Determine the [x, y] coordinate at the center of the cell enclosing the given text.  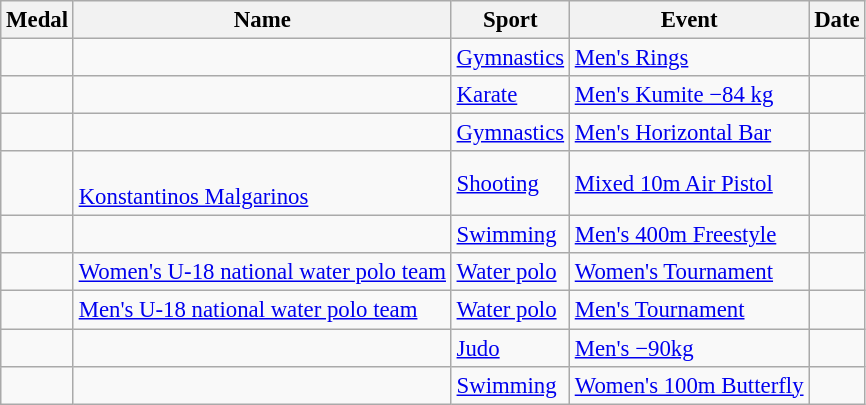
Men's Tournament [688, 310]
Konstantinos Malgarinos [262, 184]
Women's 100m Βutterfly [688, 385]
Mixed 10m Air Pistol [688, 184]
Sport [510, 20]
Men's Horizontal Bar [688, 133]
Judo [510, 348]
Men's 400m Freestyle [688, 235]
Men's −90kg [688, 348]
Men's Kumite −84 kg [688, 95]
Date [837, 20]
Name [262, 20]
Women's Tournament [688, 273]
Event [688, 20]
Medal [38, 20]
Shooting [510, 184]
Karate [510, 95]
Men's Rings [688, 58]
Men's U-18 national water polo team [262, 310]
Women's U-18 national water polo team [262, 273]
